Determine the [x, y] coordinate at the center of the cell enclosing the given text.  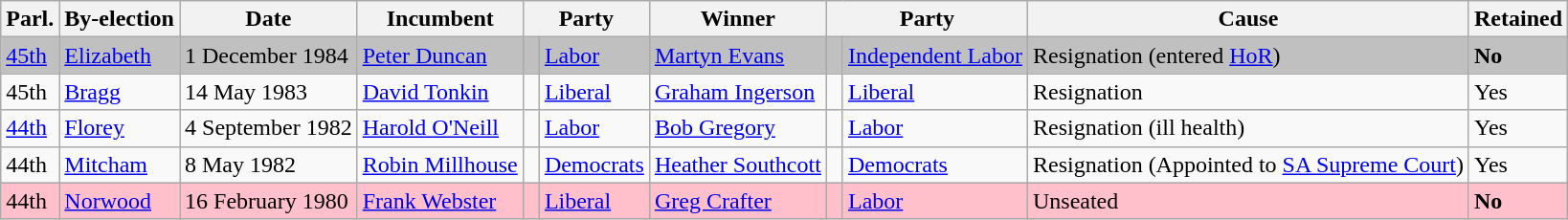
Bob Gregory [737, 128]
Greg Crafter [737, 201]
1 December 1984 [269, 55]
Unseated [1248, 201]
16 February 1980 [269, 201]
8 May 1982 [269, 165]
Winner [737, 19]
14 May 1983 [269, 92]
Resignation (entered HoR) [1248, 55]
Cause [1248, 19]
Martyn Evans [737, 55]
Robin Millhouse [440, 165]
Graham Ingerson [737, 92]
Date [269, 19]
By-election [120, 19]
Florey [120, 128]
Peter Duncan [440, 55]
Mitcham [120, 165]
Parl. [31, 19]
Norwood [120, 201]
Bragg [120, 92]
Retained [1518, 19]
David Tonkin [440, 92]
Harold O'Neill [440, 128]
Resignation (ill health) [1248, 128]
Elizabeth [120, 55]
Independent Labor [934, 55]
4 September 1982 [269, 128]
Incumbent [440, 19]
Resignation (Appointed to SA Supreme Court) [1248, 165]
Frank Webster [440, 201]
Heather Southcott [737, 165]
Resignation [1248, 92]
